Scan for the cell matching the given text and deliver its [X, Y] coordinate at center. 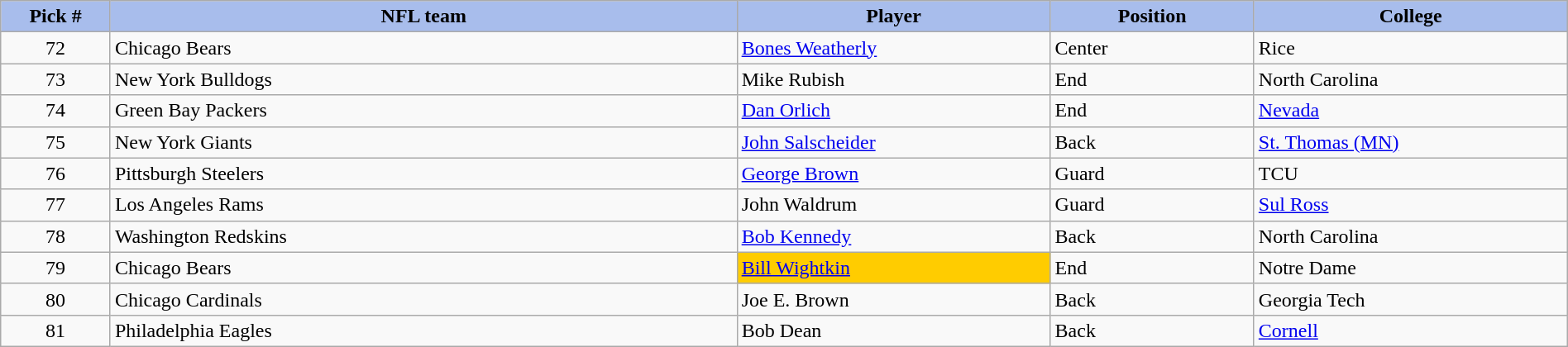
Mike Rubish [893, 79]
New York Giants [423, 142]
TCU [1411, 173]
Los Angeles Rams [423, 205]
Center [1152, 48]
Bob Dean [893, 330]
Chicago Cardinals [423, 299]
Player [893, 17]
NFL team [423, 17]
John Waldrum [893, 205]
Bob Kennedy [893, 236]
John Salscheider [893, 142]
Philadelphia Eagles [423, 330]
College [1411, 17]
72 [56, 48]
George Brown [893, 173]
Dan Orlich [893, 111]
St. Thomas (MN) [1411, 142]
77 [56, 205]
78 [56, 236]
Position [1152, 17]
75 [56, 142]
76 [56, 173]
73 [56, 79]
79 [56, 268]
Notre Dame [1411, 268]
Washington Redskins [423, 236]
Green Bay Packers [423, 111]
Pick # [56, 17]
74 [56, 111]
Bill Wightkin [893, 268]
Georgia Tech [1411, 299]
New York Bulldogs [423, 79]
Joe E. Brown [893, 299]
Nevada [1411, 111]
Sul Ross [1411, 205]
80 [56, 299]
81 [56, 330]
Pittsburgh Steelers [423, 173]
Bones Weatherly [893, 48]
Rice [1411, 48]
Cornell [1411, 330]
